Pinpoint the cell where the given text exists, returning its [X, Y] midpoint coordinate. 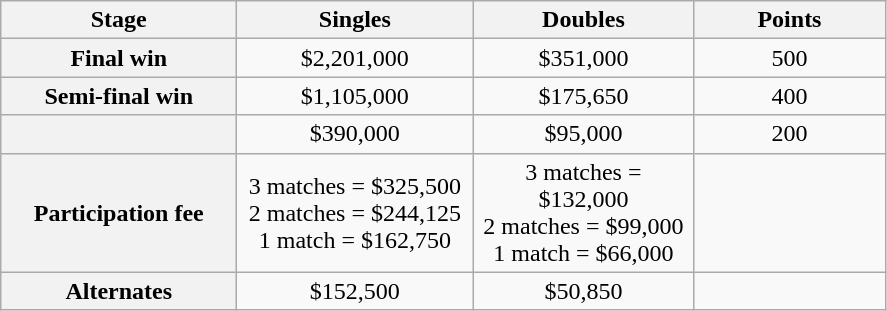
200 [790, 134]
Final win [119, 58]
$1,105,000 [355, 96]
$351,000 [584, 58]
$390,000 [355, 134]
3 matches = $325,500 2 matches = $244,125 1 match = $162,750 [355, 212]
$50,850 [584, 291]
400 [790, 96]
$152,500 [355, 291]
$2,201,000 [355, 58]
Stage [119, 20]
Alternates [119, 291]
$95,000 [584, 134]
500 [790, 58]
Participation fee [119, 212]
Singles [355, 20]
Semi-final win [119, 96]
Doubles [584, 20]
$175,650 [584, 96]
3 matches = $132,000 2 matches = $99,000 1 match = $66,000 [584, 212]
Points [790, 20]
